Output the [X, Y] coordinate of the center of the cell containing the given text.  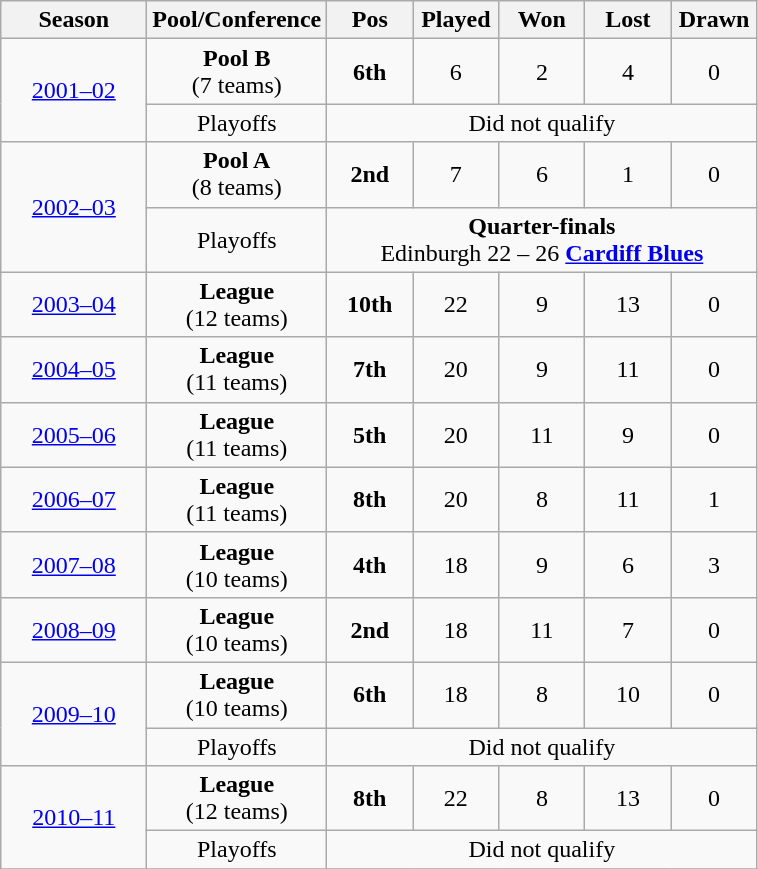
3 [714, 564]
2001–02 [74, 90]
Pool A(8 teams) [237, 174]
Won [542, 20]
4th [370, 564]
Season [74, 20]
Pool B(7 teams) [237, 72]
4 [628, 72]
7th [370, 370]
2006–07 [74, 500]
Pos [370, 20]
2002–03 [74, 207]
2007–08 [74, 564]
2005–06 [74, 434]
5th [370, 434]
2008–09 [74, 630]
Lost [628, 20]
Pool/Conference [237, 20]
Played [456, 20]
2004–05 [74, 370]
2 [542, 72]
2009–10 [74, 714]
2010–11 [74, 818]
Drawn [714, 20]
10 [628, 694]
2003–04 [74, 304]
10th [370, 304]
Quarter-finals Edinburgh 22 – 26 Cardiff Blues [542, 240]
